Locate the cell with the specified text and output its (x, y) center coordinate. 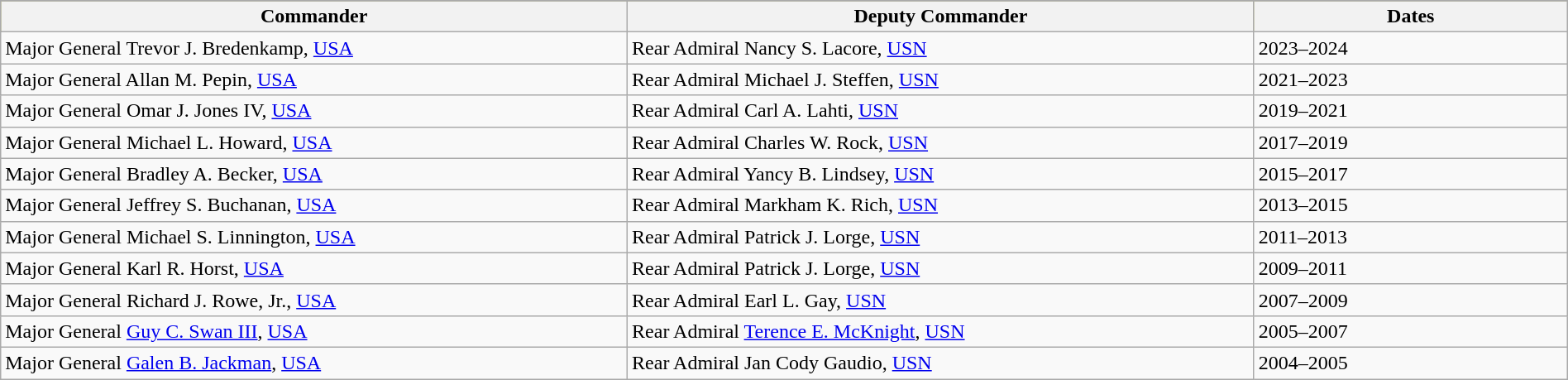
Commander (314, 17)
Major General Richard J. Rowe, Jr., USA (314, 300)
2007–2009 (1411, 300)
Major General Trevor J. Bredenkamp, USA (314, 48)
Deputy Commander (941, 17)
Rear Admiral Nancy S. Lacore, USN (941, 48)
Major General Michael S. Linnington, USA (314, 237)
2021–2023 (1411, 79)
Major General Bradley A. Becker, USA (314, 174)
Dates (1411, 17)
2011–2013 (1411, 237)
Rear Admiral Terence E. McKnight, USN (941, 331)
2019–2021 (1411, 111)
2009–2011 (1411, 268)
Rear Admiral Markham K. Rich, USN (941, 205)
2017–2019 (1411, 142)
2023–2024 (1411, 48)
Rear Admiral Charles W. Rock, USN (941, 142)
Major General Galen B. Jackman, USA (314, 363)
Major General Michael L. Howard, USA (314, 142)
Rear Admiral Jan Cody Gaudio, USN (941, 363)
Rear Admiral Carl A. Lahti, USN (941, 111)
2005–2007 (1411, 331)
Rear Admiral Yancy B. Lindsey, USN (941, 174)
Major General Jeffrey S. Buchanan, USA (314, 205)
Major General Allan M. Pepin, USA (314, 79)
Major General Guy C. Swan III, USA (314, 331)
2013–2015 (1411, 205)
2015–2017 (1411, 174)
Rear Admiral Michael J. Steffen, USN (941, 79)
Rear Admiral Earl L. Gay, USN (941, 300)
Major General Omar J. Jones IV, USA (314, 111)
Major General Karl R. Horst, USA (314, 268)
2004–2005 (1411, 363)
